Identify which cell holds the provided text, then report its [X, Y] central coordinate. 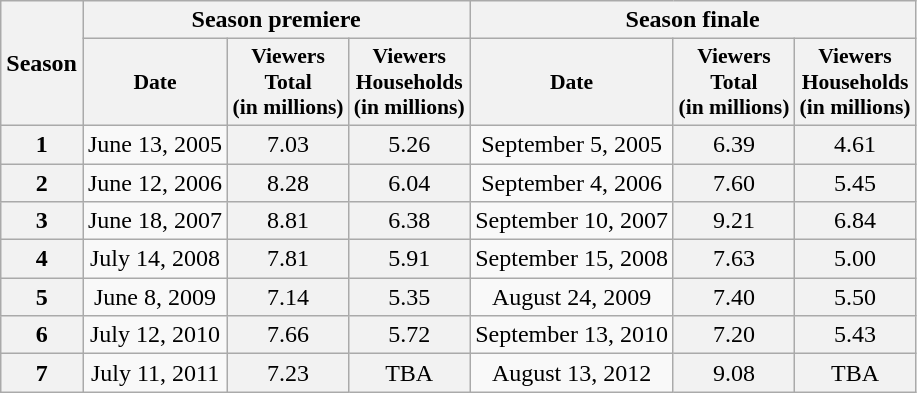
7.63 [734, 259]
July 11, 2011 [154, 373]
5 [42, 297]
9.21 [734, 221]
September 4, 2006 [572, 183]
6.84 [854, 221]
5.91 [410, 259]
6 [42, 335]
4.61 [854, 144]
7.60 [734, 183]
7.20 [734, 335]
8.81 [288, 221]
July 12, 2010 [154, 335]
6.39 [734, 144]
4 [42, 259]
6.04 [410, 183]
August 24, 2009 [572, 297]
5.35 [410, 297]
September 15, 2008 [572, 259]
5.43 [854, 335]
7 [42, 373]
5.72 [410, 335]
7.23 [288, 373]
June 12, 2006 [154, 183]
3 [42, 221]
August 13, 2012 [572, 373]
2 [42, 183]
7.40 [734, 297]
Season [42, 64]
1 [42, 144]
Season finale [693, 20]
7.14 [288, 297]
Season premiere [276, 20]
7.66 [288, 335]
September 13, 2010 [572, 335]
5.26 [410, 144]
July 14, 2008 [154, 259]
9.08 [734, 373]
September 10, 2007 [572, 221]
5.00 [854, 259]
June 13, 2005 [154, 144]
7.03 [288, 144]
6.38 [410, 221]
7.81 [288, 259]
June 8, 2009 [154, 297]
8.28 [288, 183]
September 5, 2005 [572, 144]
5.50 [854, 297]
June 18, 2007 [154, 221]
5.45 [854, 183]
